Identify which cell holds the provided text, then report its (X, Y) central coordinate. 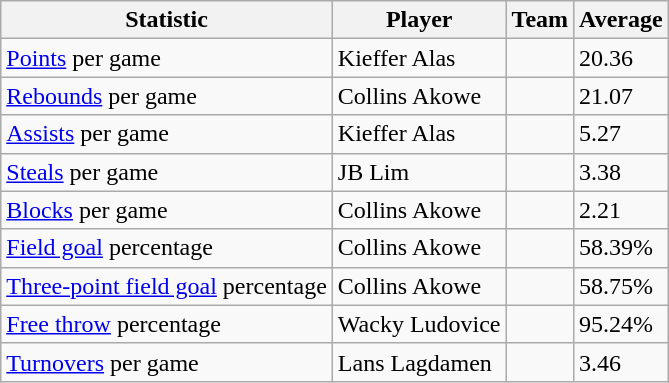
58.75% (622, 286)
21.07 (622, 96)
Average (622, 20)
Wacky Ludovice (419, 324)
2.21 (622, 210)
20.36 (622, 58)
Blocks per game (167, 210)
Three-point field goal percentage (167, 286)
JB Lim (419, 172)
Team (540, 20)
Turnovers per game (167, 362)
Free throw percentage (167, 324)
Assists per game (167, 134)
95.24% (622, 324)
Player (419, 20)
3.46 (622, 362)
Steals per game (167, 172)
Field goal percentage (167, 248)
Statistic (167, 20)
Rebounds per game (167, 96)
Points per game (167, 58)
Lans Lagdamen (419, 362)
5.27 (622, 134)
3.38 (622, 172)
58.39% (622, 248)
